Return (x, y) of the center of cell containing provided text 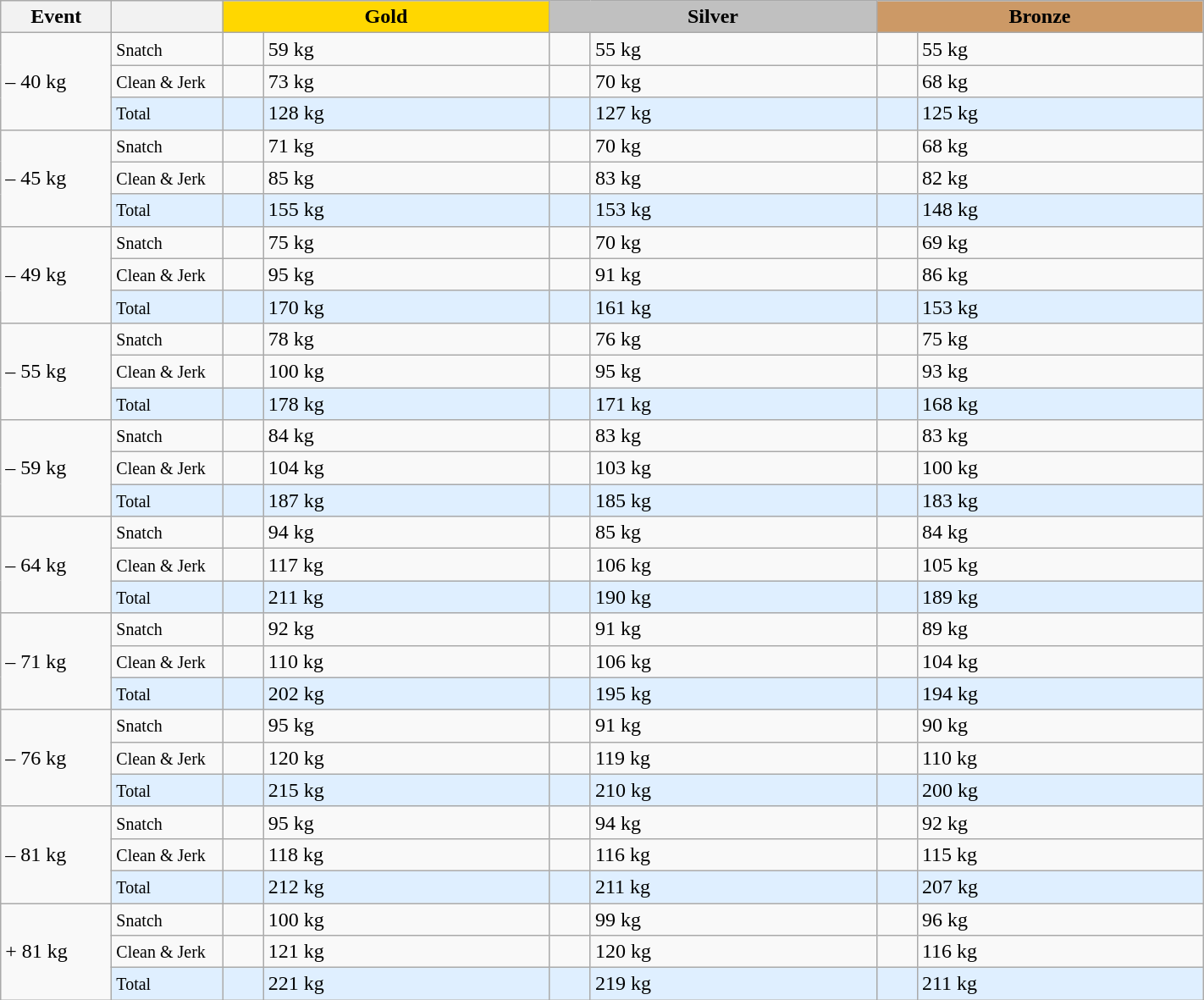
– 59 kg (56, 468)
128 kg (406, 113)
– 64 kg (56, 565)
115 kg (1060, 854)
93 kg (1060, 371)
+ 81 kg (56, 951)
71 kg (406, 146)
– 45 kg (56, 178)
161 kg (733, 307)
Bronze (1040, 17)
103 kg (733, 468)
69 kg (1060, 242)
207 kg (1060, 887)
90 kg (1060, 726)
76 kg (733, 339)
– 40 kg (56, 81)
183 kg (1060, 500)
– 55 kg (56, 371)
178 kg (406, 404)
187 kg (406, 500)
89 kg (1060, 629)
221 kg (406, 984)
190 kg (733, 597)
155 kg (406, 210)
212 kg (406, 887)
148 kg (1060, 210)
210 kg (733, 790)
185 kg (733, 500)
121 kg (406, 952)
194 kg (1060, 693)
– 81 kg (56, 854)
200 kg (1060, 790)
189 kg (1060, 597)
– 49 kg (56, 274)
86 kg (1060, 274)
168 kg (1060, 404)
96 kg (1060, 919)
59 kg (406, 49)
82 kg (1060, 178)
127 kg (733, 113)
Event (56, 17)
219 kg (733, 984)
202 kg (406, 693)
Silver (713, 17)
73 kg (406, 81)
99 kg (733, 919)
Gold (386, 17)
– 71 kg (56, 661)
– 76 kg (56, 758)
119 kg (733, 758)
118 kg (406, 854)
78 kg (406, 339)
195 kg (733, 693)
215 kg (406, 790)
125 kg (1060, 113)
105 kg (1060, 565)
117 kg (406, 565)
170 kg (406, 307)
171 kg (733, 404)
